Locate the cell with the specified text and output its (X, Y) center coordinate. 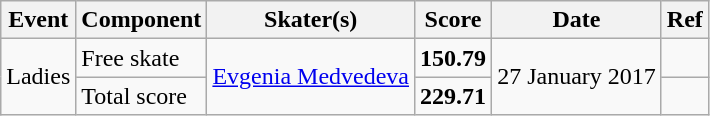
Score (454, 20)
229.71 (454, 96)
Component (142, 20)
Total score (142, 96)
Event (38, 20)
27 January 2017 (577, 77)
Ref (684, 20)
150.79 (454, 58)
Ladies (38, 77)
Date (577, 20)
Evgenia Medvedeva (311, 77)
Skater(s) (311, 20)
Free skate (142, 58)
